Detect which cell encompasses the target text, then output its [X, Y] center coordinate. 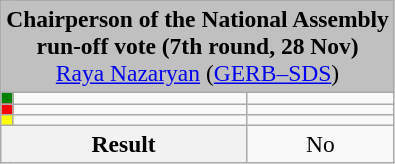
Result [124, 144]
No [320, 144]
Chairperson of the National Assembly run-off vote (7th round, 28 Nov)Raya Nazaryan (GERB–SDS) [198, 46]
